Return the (X, Y) coordinate for the center point of the cell that contains the specified text.  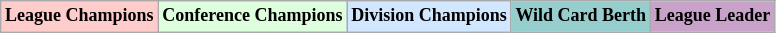
Conference Champions (252, 16)
Wild Card Berth (580, 16)
Division Champions (429, 16)
League Leader (712, 16)
League Champions (80, 16)
